Capture the cell that displays the provided text and extract its [X, Y] central coordinate. 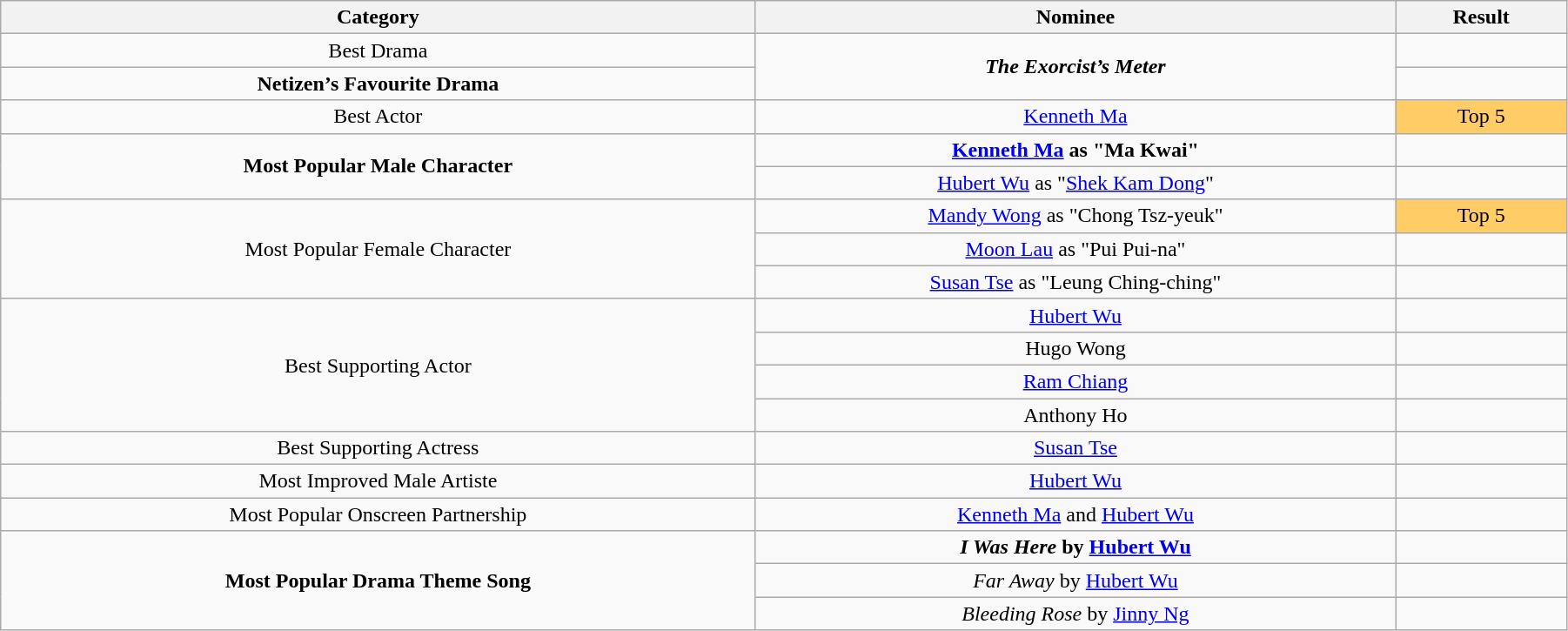
Most Popular Female Character [378, 249]
Result [1481, 17]
Far Away by Hubert Wu [1075, 581]
Kenneth Ma and Hubert Wu [1075, 514]
Bleeding Rose by Jinny Ng [1075, 614]
Mandy Wong as "Chong Tsz-yeuk" [1075, 216]
Best Supporting Actor [378, 365]
I Was Here by Hubert Wu [1075, 547]
Category [378, 17]
Kenneth Ma [1075, 117]
Netizen’s Favourite Drama [378, 84]
Best Actor [378, 117]
Most Improved Male Artiste [378, 481]
Susan Tse [1075, 448]
Hubert Wu as "Shek Kam Dong" [1075, 183]
Ram Chiang [1075, 381]
Susan Tse as "Leung Ching-ching" [1075, 282]
Nominee [1075, 17]
Kenneth Ma as "Ma Kwai" [1075, 150]
Most Popular Onscreen Partnership [378, 514]
Best Drama [378, 50]
Best Supporting Actress [378, 448]
Most Popular Drama Theme Song [378, 581]
Moon Lau as "Pui Pui-na" [1075, 249]
Most Popular Male Character [378, 166]
Anthony Ho [1075, 415]
Hugo Wong [1075, 348]
The Exorcist’s Meter [1075, 67]
